Capture the cell that displays the provided text and extract its [x, y] central coordinate. 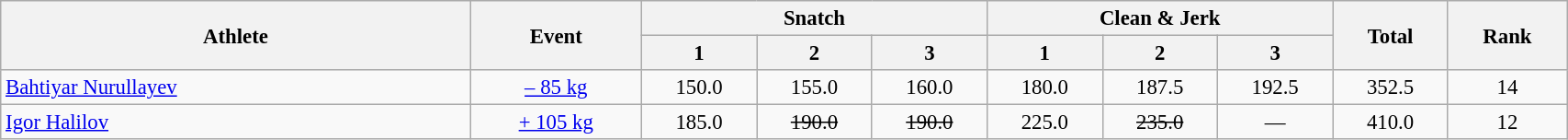
Bahtiyar Nurullayev [235, 87]
160.0 [930, 87]
185.0 [698, 122]
Athlete [235, 35]
180.0 [1045, 87]
155.0 [814, 87]
14 [1506, 87]
Total [1391, 35]
235.0 [1159, 122]
225.0 [1045, 122]
187.5 [1159, 87]
352.5 [1391, 87]
Snatch [814, 18]
– 85 kg [556, 87]
410.0 [1391, 122]
Igor Halilov [235, 122]
12 [1506, 122]
— [1275, 122]
+ 105 kg [556, 122]
Clean & Jerk [1160, 18]
Rank [1506, 35]
Event [556, 35]
150.0 [698, 87]
192.5 [1275, 87]
